Identify which cell holds the provided text, then report its (X, Y) central coordinate. 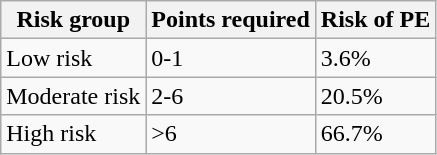
3.6% (375, 58)
66.7% (375, 134)
2-6 (231, 96)
20.5% (375, 96)
High risk (74, 134)
Low risk (74, 58)
0-1 (231, 58)
Risk of PE (375, 20)
>6 (231, 134)
Points required (231, 20)
Moderate risk (74, 96)
Risk group (74, 20)
